Provide the [X, Y] coordinate of the cell's center where the given text is located.  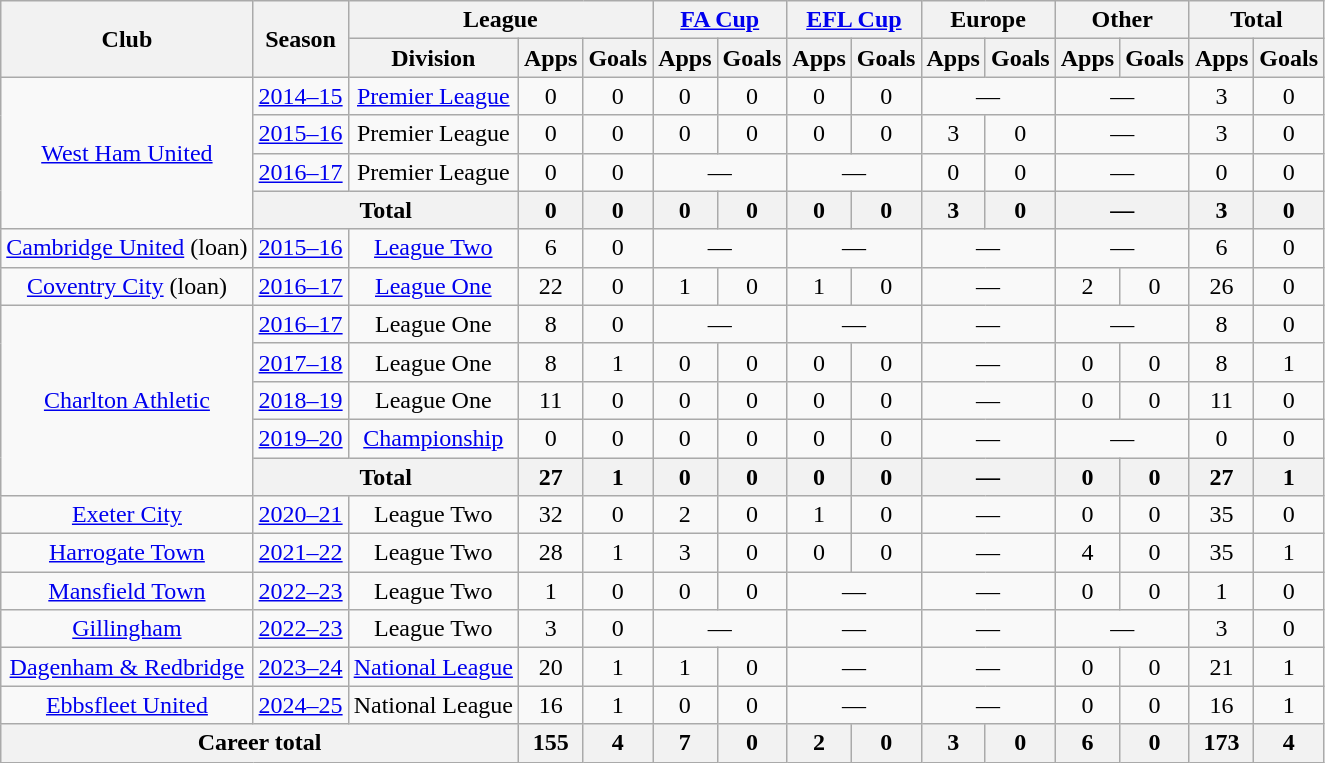
32 [550, 515]
Gillingham [127, 629]
Career total [260, 743]
Dagenham & Redbridge [127, 667]
2023–24 [300, 667]
FA Cup [720, 20]
2017–18 [300, 362]
Championship [433, 438]
173 [1221, 743]
Club [127, 39]
Season [300, 39]
2014–15 [300, 96]
Coventry City (loan) [127, 286]
2018–19 [300, 400]
EFL Cup [854, 20]
Cambridge United (loan) [127, 248]
155 [550, 743]
Division [433, 58]
Exeter City [127, 515]
22 [550, 286]
Other [1122, 20]
28 [550, 553]
21 [1221, 667]
26 [1221, 286]
2021–22 [300, 553]
Mansfield Town [127, 591]
Harrogate Town [127, 553]
League [500, 20]
2024–25 [300, 705]
West Ham United [127, 153]
20 [550, 667]
2019–20 [300, 438]
Ebbsfleet United [127, 705]
7 [685, 743]
Charlton Athletic [127, 400]
Europe [988, 20]
2020–21 [300, 515]
